Scan for the cell matching the given text and deliver its [X, Y] coordinate at center. 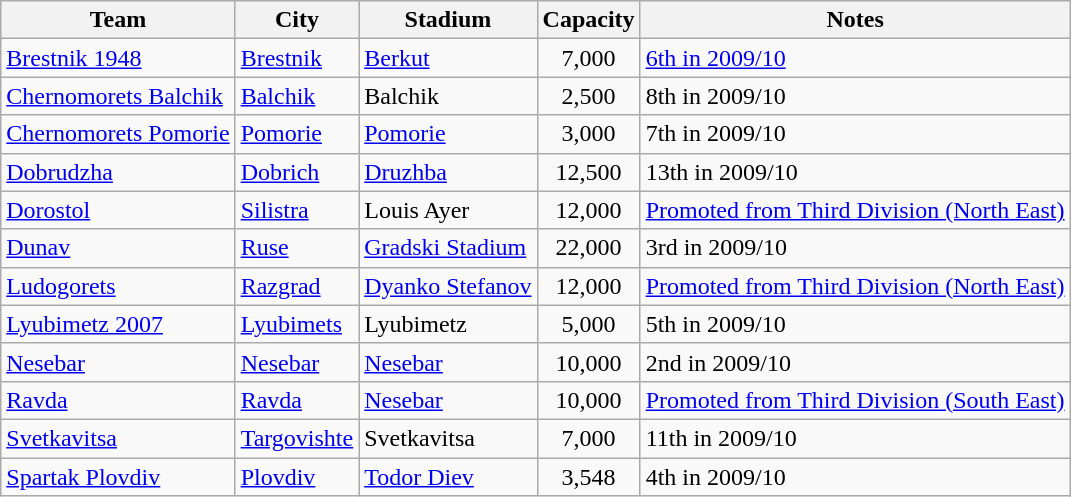
12,500 [588, 172]
Dyanko Stefanov [448, 286]
5th in 2009/10 [855, 324]
6th in 2009/10 [855, 58]
3,000 [588, 134]
Todor Diev [448, 477]
Ruse [297, 248]
8th in 2009/10 [855, 96]
Brestnik 1948 [118, 58]
Lyubimets [297, 324]
Spartak Plovdiv [118, 477]
Silistra [297, 210]
Dunav [118, 248]
Promoted from Third Division (South East) [855, 400]
2,500 [588, 96]
13th in 2009/10 [855, 172]
7th in 2009/10 [855, 134]
Brestnik [297, 58]
Dobrudzha [118, 172]
Capacity [588, 20]
3,548 [588, 477]
Team [118, 20]
Dorostol [118, 210]
22,000 [588, 248]
2nd in 2009/10 [855, 362]
5,000 [588, 324]
Notes [855, 20]
11th in 2009/10 [855, 438]
Louis Ayer [448, 210]
Chernomorets Pomorie [118, 134]
City [297, 20]
Berkut [448, 58]
Druzhba [448, 172]
Ludogorets [118, 286]
Gradski Stadium [448, 248]
Lyubimetz 2007 [118, 324]
Razgrad [297, 286]
Dobrich [297, 172]
Stadium [448, 20]
Targovishte [297, 438]
3rd in 2009/10 [855, 248]
Plovdiv [297, 477]
Lyubimetz [448, 324]
Chernomorets Balchik [118, 96]
4th in 2009/10 [855, 477]
